For the text-containing cell, return its midpoint in [X, Y] coordinate format. 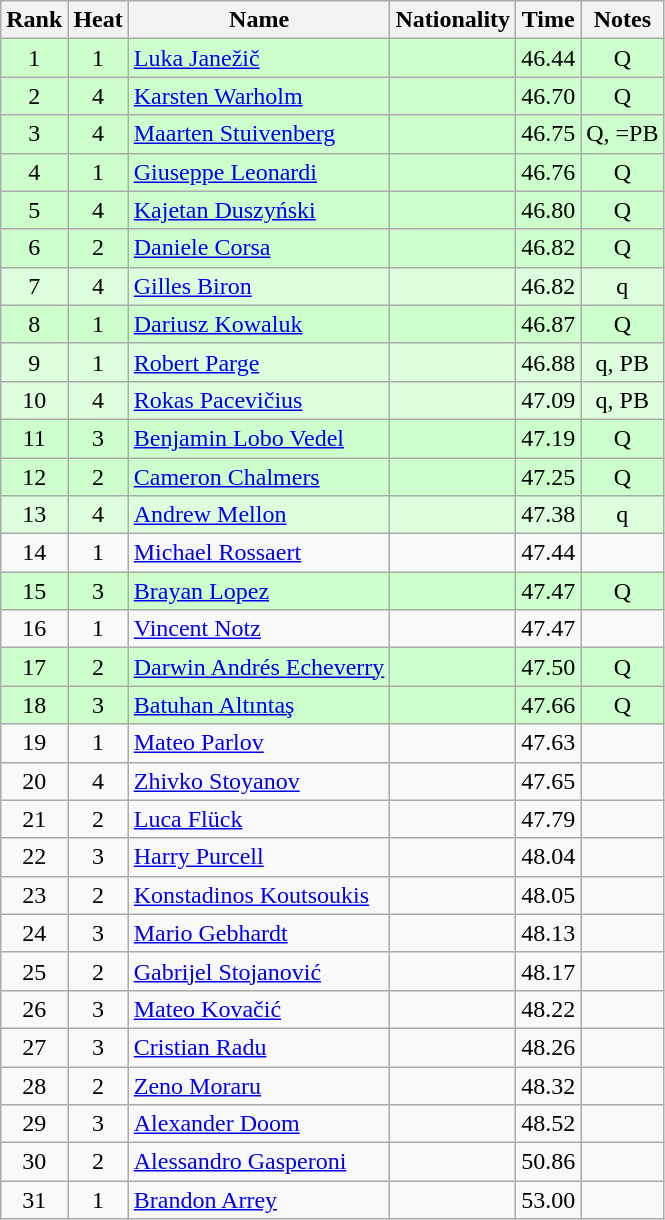
5 [34, 210]
9 [34, 362]
6 [34, 248]
46.75 [548, 134]
Robert Parge [259, 362]
47.19 [548, 438]
26 [34, 1009]
Brandon Arrey [259, 1200]
15 [34, 591]
46.76 [548, 172]
Nationality [453, 20]
23 [34, 895]
8 [34, 324]
Karsten Warholm [259, 96]
16 [34, 629]
47.38 [548, 515]
Kajetan Duszyński [259, 210]
Vincent Notz [259, 629]
47.79 [548, 819]
Mateo Parlov [259, 743]
11 [34, 438]
48.32 [548, 1085]
47.65 [548, 781]
28 [34, 1085]
Dariusz Kowaluk [259, 324]
47.09 [548, 400]
47.66 [548, 705]
Andrew Mellon [259, 515]
14 [34, 553]
Giuseppe Leonardi [259, 172]
Cristian Radu [259, 1047]
46.44 [548, 58]
Heat [98, 20]
47.44 [548, 553]
Gabrijel Stojanović [259, 971]
Brayan Lopez [259, 591]
47.25 [548, 477]
24 [34, 933]
Daniele Corsa [259, 248]
Maarten Stuivenberg [259, 134]
Q, =PB [622, 134]
Harry Purcell [259, 857]
29 [34, 1124]
17 [34, 667]
Rank [34, 20]
Time [548, 20]
Darwin Andrés Echeverry [259, 667]
Zeno Moraru [259, 1085]
Name [259, 20]
46.80 [548, 210]
Mateo Kovačić [259, 1009]
Luka Janežič [259, 58]
48.22 [548, 1009]
18 [34, 705]
48.04 [548, 857]
Alessandro Gasperoni [259, 1162]
46.88 [548, 362]
25 [34, 971]
Konstadinos Koutsoukis [259, 895]
10 [34, 400]
Batuhan Altıntaş [259, 705]
47.50 [548, 667]
50.86 [548, 1162]
Cameron Chalmers [259, 477]
Mario Gebhardt [259, 933]
53.00 [548, 1200]
Benjamin Lobo Vedel [259, 438]
46.87 [548, 324]
Luca Flück [259, 819]
22 [34, 857]
48.05 [548, 895]
Gilles Biron [259, 286]
12 [34, 477]
19 [34, 743]
48.17 [548, 971]
27 [34, 1047]
30 [34, 1162]
48.13 [548, 933]
7 [34, 286]
Zhivko Stoyanov [259, 781]
21 [34, 819]
Notes [622, 20]
31 [34, 1200]
Michael Rossaert [259, 553]
Rokas Pacevičius [259, 400]
13 [34, 515]
46.70 [548, 96]
48.26 [548, 1047]
48.52 [548, 1124]
20 [34, 781]
47.63 [548, 743]
Alexander Doom [259, 1124]
